Extract the [X, Y] coordinate from the center of the cell holding the provided text.  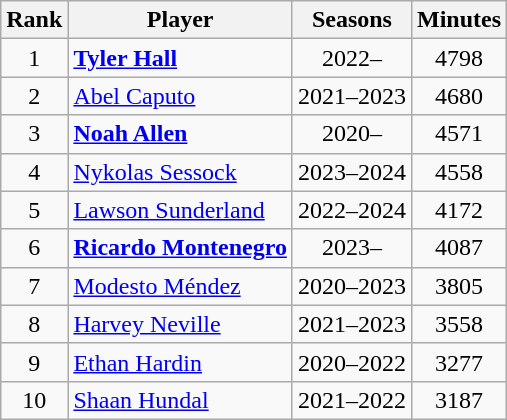
4087 [458, 248]
Noah Allen [180, 134]
Minutes [458, 20]
4680 [458, 96]
2021–2022 [352, 400]
2020–2023 [352, 286]
1 [34, 58]
Modesto Méndez [180, 286]
6 [34, 248]
4172 [458, 210]
Lawson Sunderland [180, 210]
8 [34, 324]
2020– [352, 134]
3187 [458, 400]
5 [34, 210]
Ethan Hardin [180, 362]
Seasons [352, 20]
3558 [458, 324]
3805 [458, 286]
9 [34, 362]
2022– [352, 58]
Harvey Neville [180, 324]
7 [34, 286]
4558 [458, 172]
4798 [458, 58]
Tyler Hall [180, 58]
Shaan Hundal [180, 400]
4 [34, 172]
4571 [458, 134]
Rank [34, 20]
2022–2024 [352, 210]
Abel Caputo [180, 96]
2020–2022 [352, 362]
2023– [352, 248]
3277 [458, 362]
Ricardo Montenegro [180, 248]
2 [34, 96]
Player [180, 20]
10 [34, 400]
3 [34, 134]
2023–2024 [352, 172]
Nykolas Sessock [180, 172]
